For the text-containing cell, return its midpoint in (X, Y) coordinate format. 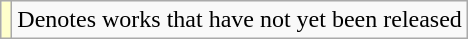
Denotes works that have not yet been released (240, 20)
